From the cell containing the given text, extract its center point as (x, y) coordinate. 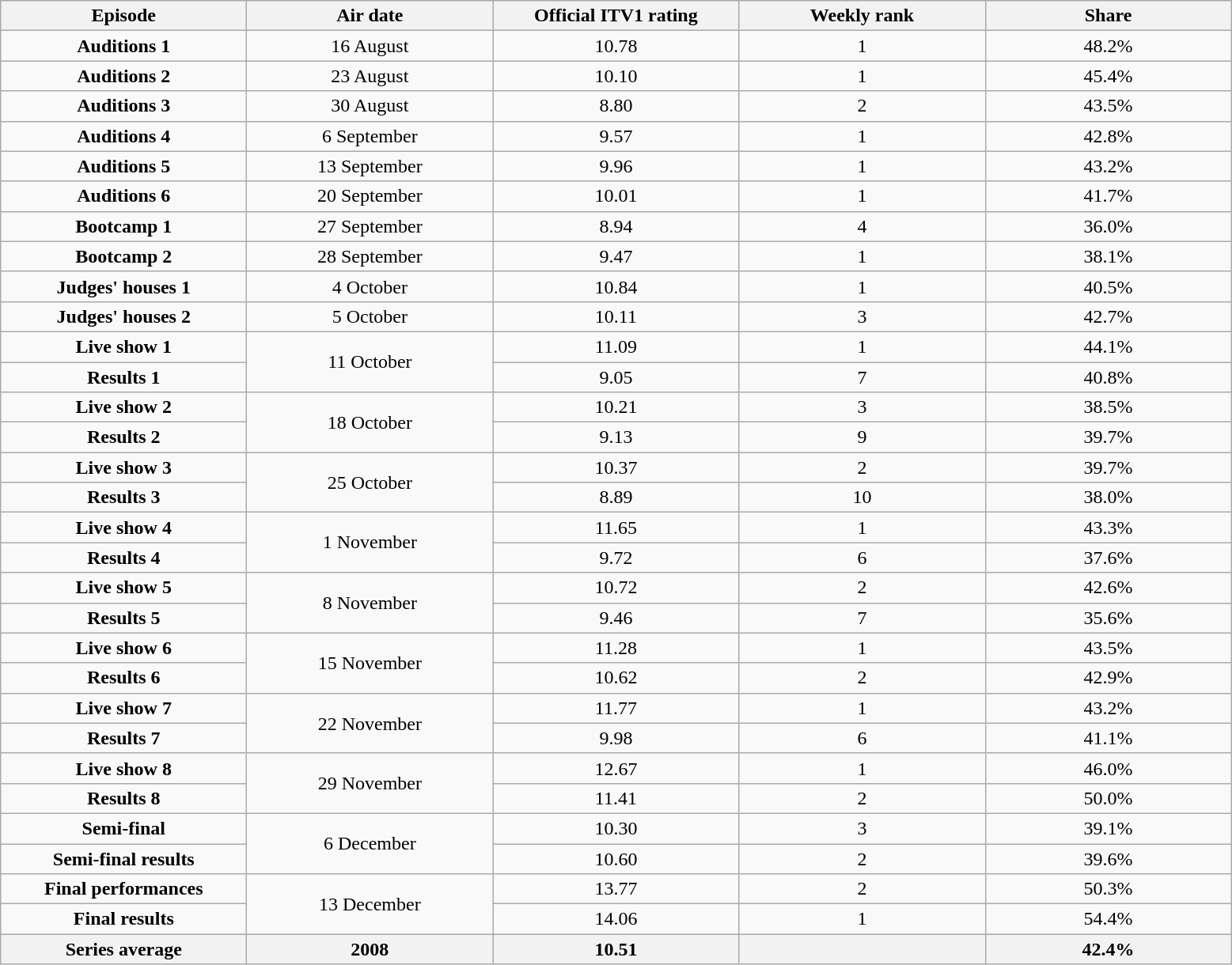
Final performances (123, 889)
16 August (370, 46)
15 November (370, 663)
9.98 (616, 738)
28 September (370, 256)
Auditions 1 (123, 46)
4 October (370, 286)
18 October (370, 422)
Live show 3 (123, 467)
6 December (370, 843)
Results 2 (123, 437)
8 November (370, 603)
11.41 (616, 798)
10.60 (616, 858)
Auditions 2 (123, 76)
10.10 (616, 76)
14.06 (616, 919)
48.2% (1108, 46)
46.0% (1108, 768)
10.51 (616, 949)
38.0% (1108, 498)
Bootcamp 1 (123, 226)
Results 8 (123, 798)
Live show 7 (123, 708)
41.1% (1108, 738)
Results 5 (123, 618)
35.6% (1108, 618)
Series average (123, 949)
36.0% (1108, 226)
11.09 (616, 346)
38.1% (1108, 256)
Judges' houses 2 (123, 316)
Results 3 (123, 498)
9.46 (616, 618)
Share (1108, 16)
41.7% (1108, 196)
40.8% (1108, 377)
20 September (370, 196)
45.4% (1108, 76)
25 October (370, 482)
Semi-final results (123, 858)
39.1% (1108, 828)
5 October (370, 316)
Air date (370, 16)
Auditions 5 (123, 166)
Live show 6 (123, 648)
38.5% (1108, 407)
Results 4 (123, 558)
8.80 (616, 106)
10 (862, 498)
4 (862, 226)
2008 (370, 949)
42.9% (1108, 678)
12.67 (616, 768)
Official ITV1 rating (616, 16)
10.84 (616, 286)
Results 1 (123, 377)
30 August (370, 106)
10.37 (616, 467)
Bootcamp 2 (123, 256)
9.57 (616, 136)
10.78 (616, 46)
Judges' houses 1 (123, 286)
Results 7 (123, 738)
Live show 8 (123, 768)
8.94 (616, 226)
Auditions 4 (123, 136)
37.6% (1108, 558)
40.5% (1108, 286)
42.7% (1108, 316)
Auditions 6 (123, 196)
50.3% (1108, 889)
11.65 (616, 528)
39.6% (1108, 858)
10.30 (616, 828)
23 August (370, 76)
10.62 (616, 678)
9.96 (616, 166)
42.4% (1108, 949)
Live show 5 (123, 588)
8.89 (616, 498)
42.6% (1108, 588)
22 November (370, 723)
50.0% (1108, 798)
11.77 (616, 708)
9.47 (616, 256)
Live show 4 (123, 528)
11 October (370, 361)
Weekly rank (862, 16)
Semi-final (123, 828)
Live show 1 (123, 346)
13 December (370, 904)
44.1% (1108, 346)
13.77 (616, 889)
9.72 (616, 558)
Auditions 3 (123, 106)
Live show 2 (123, 407)
9.05 (616, 377)
Results 6 (123, 678)
10.72 (616, 588)
10.01 (616, 196)
29 November (370, 783)
11.28 (616, 648)
9.13 (616, 437)
13 September (370, 166)
54.4% (1108, 919)
1 November (370, 543)
Episode (123, 16)
10.21 (616, 407)
9 (862, 437)
Final results (123, 919)
42.8% (1108, 136)
6 September (370, 136)
27 September (370, 226)
10.11 (616, 316)
43.3% (1108, 528)
